Return the (X, Y) coordinate for the center point of the cell that contains the specified text.  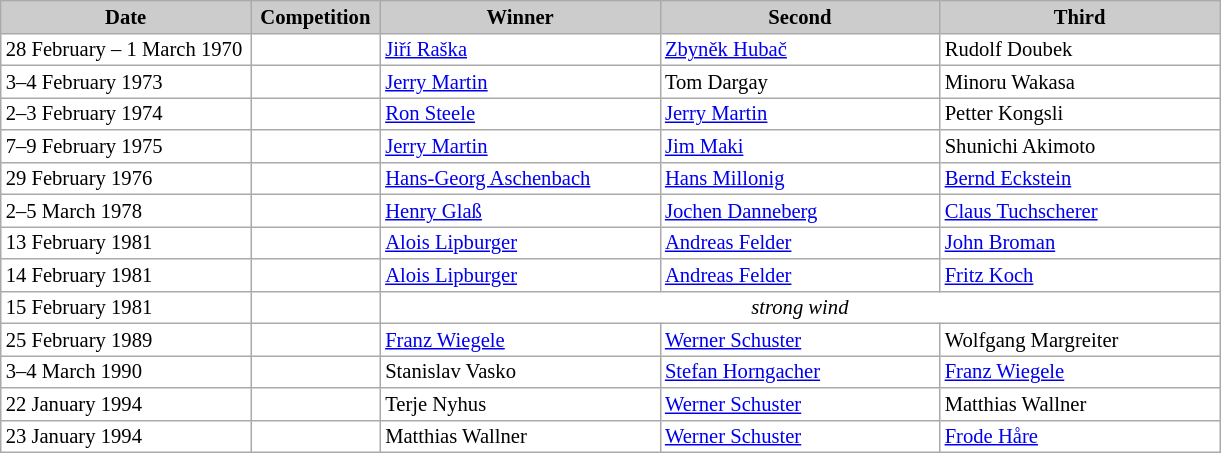
22 January 1994 (126, 404)
Bernd Eckstein (1080, 178)
Third (1080, 16)
23 January 1994 (126, 436)
John Broman (1080, 242)
2–5 March 1978 (126, 210)
Rudolf Doubek (1080, 49)
Second (800, 16)
Winner (520, 16)
3–4 March 1990 (126, 371)
2–3 February 1974 (126, 113)
Stanislav Vasko (520, 371)
strong wind (800, 307)
Fritz Koch (1080, 274)
Wolfgang Margreiter (1080, 339)
15 February 1981 (126, 307)
Date (126, 16)
7–9 February 1975 (126, 146)
Henry Glaß (520, 210)
29 February 1976 (126, 178)
3–4 February 1973 (126, 81)
Jim Maki (800, 146)
Jochen Danneberg (800, 210)
Jiří Raška (520, 49)
Claus Tuchscherer (1080, 210)
14 February 1981 (126, 274)
Ron Steele (520, 113)
25 February 1989 (126, 339)
Hans-Georg Aschenbach (520, 178)
Competition (315, 16)
Hans Millonig (800, 178)
Minoru Wakasa (1080, 81)
13 February 1981 (126, 242)
Shunichi Akimoto (1080, 146)
28 February – 1 March 1970 (126, 49)
Zbyněk Hubač (800, 49)
Frode Håre (1080, 436)
Terje Nyhus (520, 404)
Petter Kongsli (1080, 113)
Tom Dargay (800, 81)
Stefan Horngacher (800, 371)
